For the text-containing cell, return its midpoint in [X, Y] coordinate format. 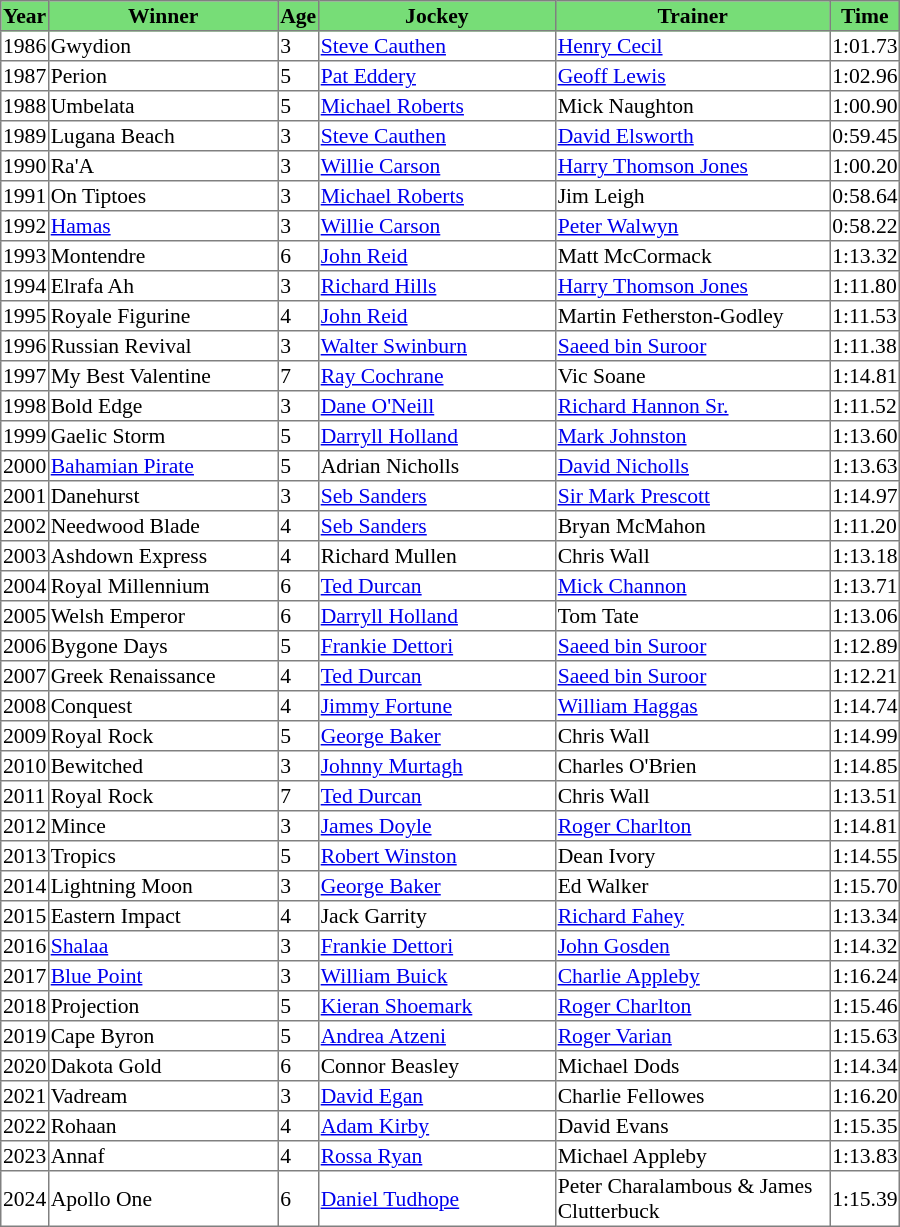
Henry Cecil [692, 46]
Needwood Blade [163, 526]
1:14.85 [865, 766]
1995 [25, 316]
Rossa Ryan [436, 1156]
1:11.53 [865, 316]
Royale Figurine [163, 316]
1:14.74 [865, 706]
Eastern Impact [163, 916]
Winner [163, 16]
1993 [25, 256]
2015 [25, 916]
1996 [25, 346]
1:02.96 [865, 76]
Annaf [163, 1156]
2000 [25, 466]
1:13.34 [865, 916]
1:13.83 [865, 1156]
Trainer [692, 16]
James Doyle [436, 826]
Year [25, 16]
Richard Mullen [436, 556]
Bewitched [163, 766]
0:59.45 [865, 136]
Connor Beasley [436, 1066]
Bold Edge [163, 406]
John Gosden [692, 946]
1994 [25, 286]
Walter Swinburn [436, 346]
Vic Soane [692, 376]
David Elsworth [692, 136]
Sir Mark Prescott [692, 496]
2021 [25, 1096]
1986 [25, 46]
Richard Fahey [692, 916]
1:00.20 [865, 166]
Age [298, 16]
Royal Millennium [163, 586]
Projection [163, 1006]
1992 [25, 226]
2016 [25, 946]
Perion [163, 76]
2017 [25, 976]
2014 [25, 886]
Adrian Nicholls [436, 466]
Rohaan [163, 1126]
Apollo One [163, 1199]
Time [865, 16]
Gwydion [163, 46]
1997 [25, 376]
1:13.51 [865, 796]
Martin Fetherston-Godley [692, 316]
Geoff Lewis [692, 76]
1998 [25, 406]
1:16.24 [865, 976]
2012 [25, 826]
1:11.20 [865, 526]
William Buick [436, 976]
2004 [25, 586]
1:13.63 [865, 466]
2022 [25, 1126]
Michael Appleby [692, 1156]
1:15.46 [865, 1006]
Matt McCormack [692, 256]
Tropics [163, 856]
1:15.39 [865, 1199]
Pat Eddery [436, 76]
Bryan McMahon [692, 526]
2006 [25, 646]
Hamas [163, 226]
Peter Walwyn [692, 226]
1989 [25, 136]
2007 [25, 676]
1:14.34 [865, 1066]
2018 [25, 1006]
Jockey [436, 16]
Mince [163, 826]
2020 [25, 1066]
Dean Ivory [692, 856]
1:14.99 [865, 736]
Elrafa Ah [163, 286]
Tom Tate [692, 616]
1:15.35 [865, 1126]
1:14.97 [865, 496]
Ra'A [163, 166]
1:14.55 [865, 856]
Johnny Murtagh [436, 766]
Jack Garrity [436, 916]
Shalaa [163, 946]
1:01.73 [865, 46]
2013 [25, 856]
1:13.60 [865, 436]
Daniel Tudhope [436, 1199]
David Nicholls [692, 466]
Michael Dods [692, 1066]
2011 [25, 796]
Ashdown Express [163, 556]
Dane O'Neill [436, 406]
1:13.71 [865, 586]
Montendre [163, 256]
Jimmy Fortune [436, 706]
Mick Naughton [692, 106]
Richard Hills [436, 286]
1:12.89 [865, 646]
Lugana Beach [163, 136]
Roger Varian [692, 1036]
Andrea Atzeni [436, 1036]
Dakota Gold [163, 1066]
Bahamian Pirate [163, 466]
Richard Hannon Sr. [692, 406]
Conquest [163, 706]
On Tiptoes [163, 196]
Charlie Fellowes [692, 1096]
Robert Winston [436, 856]
Greek Renaissance [163, 676]
Russian Revival [163, 346]
David Egan [436, 1096]
1999 [25, 436]
Bygone Days [163, 646]
1988 [25, 106]
1987 [25, 76]
Mark Johnston [692, 436]
Jim Leigh [692, 196]
Welsh Emperor [163, 616]
1991 [25, 196]
2001 [25, 496]
1:11.80 [865, 286]
Ed Walker [692, 886]
1:15.63 [865, 1036]
2008 [25, 706]
Blue Point [163, 976]
David Evans [692, 1126]
1:13.06 [865, 616]
Charlie Appleby [692, 976]
1990 [25, 166]
2002 [25, 526]
1:16.20 [865, 1096]
0:58.22 [865, 226]
1:12.21 [865, 676]
0:58.64 [865, 196]
Vadream [163, 1096]
1:13.32 [865, 256]
1:13.18 [865, 556]
Umbelata [163, 106]
2019 [25, 1036]
1:15.70 [865, 886]
2009 [25, 736]
2005 [25, 616]
1:11.52 [865, 406]
Adam Kirby [436, 1126]
1:00.90 [865, 106]
1:14.32 [865, 946]
2003 [25, 556]
Lightning Moon [163, 886]
2010 [25, 766]
My Best Valentine [163, 376]
2023 [25, 1156]
Gaelic Storm [163, 436]
Cape Byron [163, 1036]
Kieran Shoemark [436, 1006]
Ray Cochrane [436, 376]
Charles O'Brien [692, 766]
Danehurst [163, 496]
1:11.38 [865, 346]
Mick Channon [692, 586]
William Haggas [692, 706]
Peter Charalambous & James Clutterbuck [692, 1199]
2024 [25, 1199]
